From the cell containing the given text, extract its center point as (x, y) coordinate. 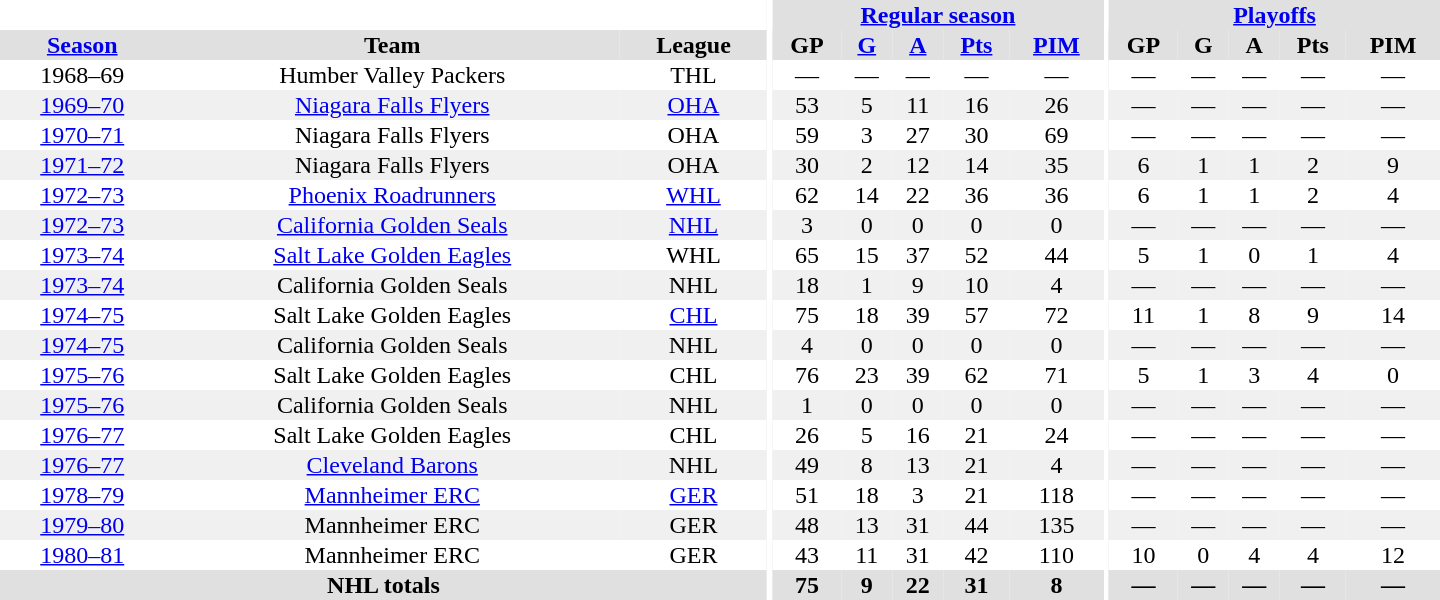
72 (1056, 315)
69 (1056, 135)
Regular season (938, 15)
59 (808, 135)
1978–79 (82, 495)
57 (976, 315)
1970–71 (82, 135)
51 (808, 495)
48 (808, 525)
1969–70 (82, 105)
1979–80 (82, 525)
15 (866, 255)
42 (976, 555)
43 (808, 555)
Phoenix Roadrunners (392, 195)
35 (1056, 165)
27 (918, 135)
76 (808, 375)
71 (1056, 375)
53 (808, 105)
37 (918, 255)
118 (1056, 495)
Humber Valley Packers (392, 75)
NHL totals (384, 585)
THL (694, 75)
49 (808, 465)
1971–72 (82, 165)
1980–81 (82, 555)
Team (392, 45)
Cleveland Barons (392, 465)
135 (1056, 525)
24 (1056, 435)
League (694, 45)
Season (82, 45)
110 (1056, 555)
52 (976, 255)
65 (808, 255)
1968–69 (82, 75)
Playoffs (1274, 15)
23 (866, 375)
